Provide the (x, y) coordinate of the cell's center where the given text is located.  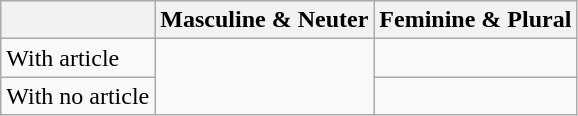
Masculine & Neuter (264, 20)
With article (78, 58)
With no article (78, 96)
Feminine & Plural (476, 20)
